Return (X, Y) of the center of cell containing provided text 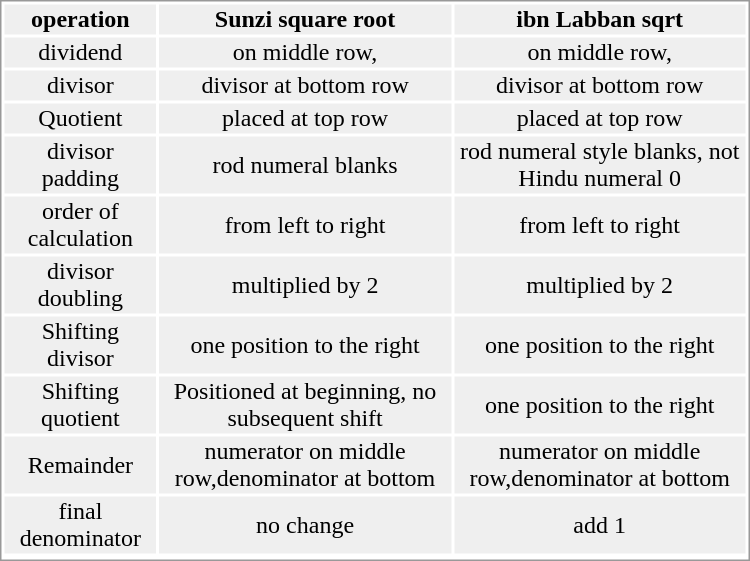
rod numeral blanks (305, 164)
Quotient (80, 119)
ibn Labban sqrt (600, 19)
Shifting divisor (80, 344)
order of calculation (80, 224)
operation (80, 19)
Positioned at beginning, no subsequent shift (305, 404)
dividend (80, 53)
final denominator (80, 524)
Remainder (80, 464)
add 1 (600, 524)
divisor padding (80, 164)
Shifting quotient (80, 404)
Sunzi square root (305, 19)
divisor (80, 85)
divisor doubling (80, 284)
no change (305, 524)
rod numeral style blanks, not Hindu numeral 0 (600, 164)
